Search for the cell housing the specified text and yield its [x, y] center coordinate. 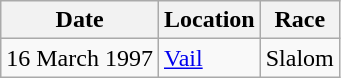
Race [300, 20]
16 March 1997 [80, 58]
Vail [209, 58]
Date [80, 20]
Location [209, 20]
Slalom [300, 58]
